Return the [x, y] coordinate for the center point of the cell that contains the specified text.  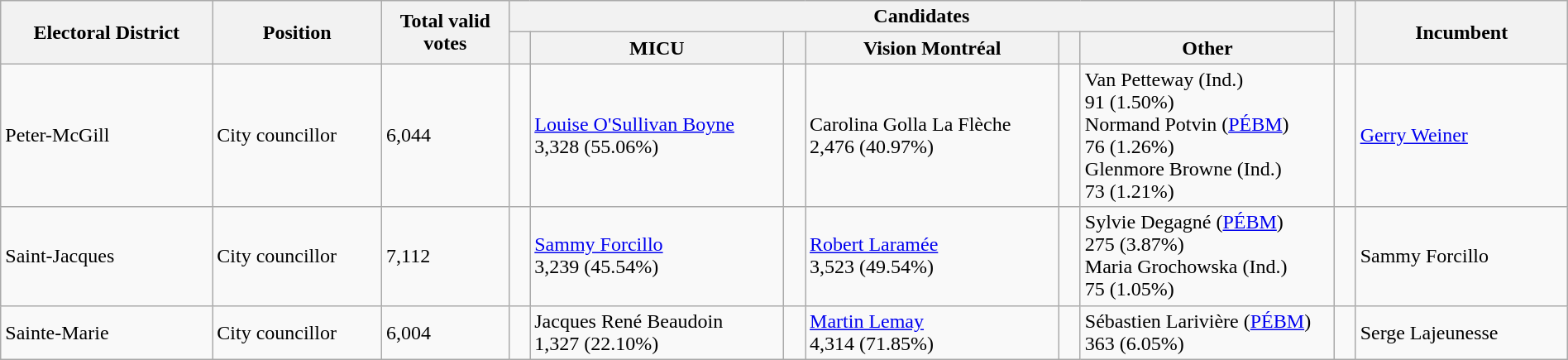
Louise O'Sullivan Boyne3,328 (55.06%) [657, 136]
Saint-Jacques [107, 257]
Other [1207, 48]
Sammy Forcillo [1461, 257]
6,004 [446, 333]
Robert Laramée3,523 (49.54%) [933, 257]
7,112 [446, 257]
Candidates [921, 17]
Peter-McGill [107, 136]
Sammy Forcillo3,239 (45.54%) [657, 257]
MICU [657, 48]
Carolina Golla La Flèche2,476 (40.97%) [933, 136]
Vision Montréal [933, 48]
Position [298, 32]
Sainte-Marie [107, 333]
Total valid votes [446, 32]
Jacques René Beaudoin1,327 (22.10%) [657, 333]
Serge Lajeunesse [1461, 333]
Electoral District [107, 32]
Incumbent [1461, 32]
Gerry Weiner [1461, 136]
Martin Lemay4,314 (71.85%) [933, 333]
6,044 [446, 136]
Van Petteway (Ind.)91 (1.50%)Normand Potvin (PÉBM)76 (1.26%)Glenmore Browne (Ind.)73 (1.21%) [1207, 136]
Sébastien Larivière (PÉBM)363 (6.05%) [1207, 333]
Sylvie Degagné (PÉBM)275 (3.87%)Maria Grochowska (Ind.)75 (1.05%) [1207, 257]
